Provide the (x, y) coordinate of the cell's center where the given text is located.  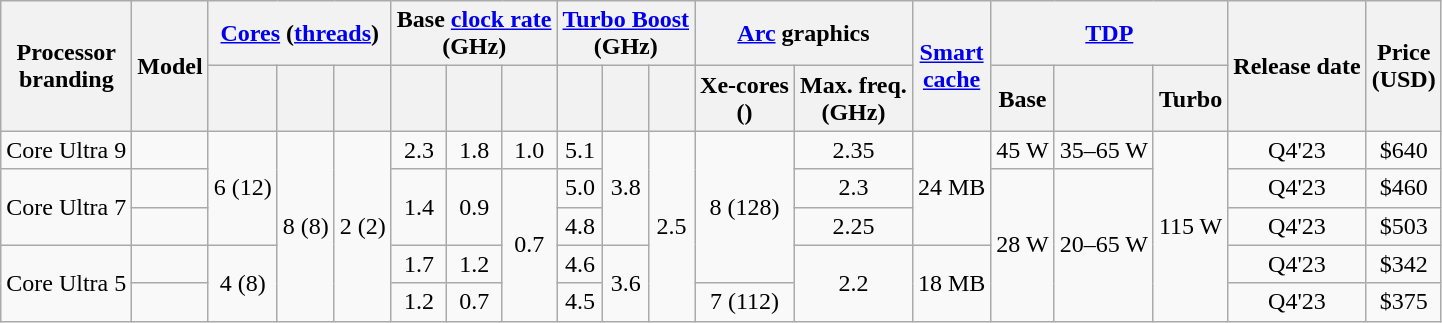
4.5 (580, 302)
115 W (1190, 226)
2 (2) (362, 226)
3.8 (626, 188)
Core Ultra 9 (66, 150)
Model (170, 66)
Base clock rate(GHz) (474, 34)
20–65 W (1104, 245)
Price(USD) (1404, 66)
$460 (1404, 188)
4 (8) (242, 283)
1.4 (418, 207)
1.7 (418, 264)
7 (112) (745, 302)
5.1 (580, 150)
Max. freq.(GHz) (853, 98)
Arc graphics (804, 34)
4.6 (580, 264)
Release date (1297, 66)
Core Ultra 7 (66, 207)
45 W (1022, 150)
18 MB (951, 283)
Xe-cores() (745, 98)
$342 (1404, 264)
1.8 (474, 150)
5.0 (580, 188)
$375 (1404, 302)
Core Ultra 5 (66, 283)
Base (1022, 98)
2.2 (853, 283)
8 (128) (745, 207)
2.35 (853, 150)
Processorbranding (66, 66)
Smartcache (951, 66)
24 MB (951, 188)
28 W (1022, 245)
$503 (1404, 226)
4.8 (580, 226)
Cores (threads) (300, 34)
0.9 (474, 207)
TDP (1110, 34)
Turbo (1190, 98)
8 (8) (306, 226)
2.25 (853, 226)
Turbo Boost(GHz) (626, 34)
$640 (1404, 150)
1.0 (530, 150)
2.5 (672, 226)
6 (12) (242, 188)
35–65 W (1104, 150)
3.6 (626, 283)
